Determine the [X, Y] coordinate at the center of the cell enclosing the given text.  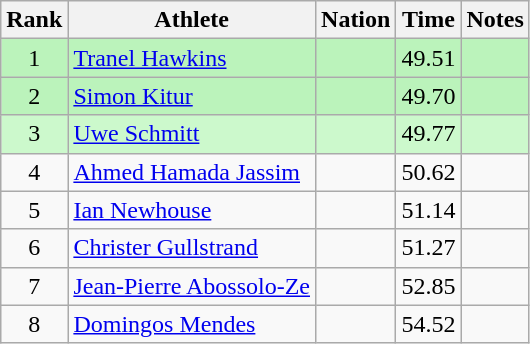
49.70 [428, 96]
Notes [495, 20]
51.14 [428, 210]
1 [34, 58]
Tranel Hawkins [192, 58]
51.27 [428, 248]
Simon Kitur [192, 96]
Christer Gullstrand [192, 248]
Domingos Mendes [192, 324]
52.85 [428, 286]
3 [34, 134]
Ian Newhouse [192, 210]
6 [34, 248]
49.77 [428, 134]
49.51 [428, 58]
Nation [356, 20]
Athlete [192, 20]
50.62 [428, 172]
5 [34, 210]
2 [34, 96]
4 [34, 172]
8 [34, 324]
Time [428, 20]
54.52 [428, 324]
Ahmed Hamada Jassim [192, 172]
7 [34, 286]
Rank [34, 20]
Jean-Pierre Abossolo-Ze [192, 286]
Uwe Schmitt [192, 134]
